Detect which cell encompasses the target text, then output its (X, Y) center coordinate. 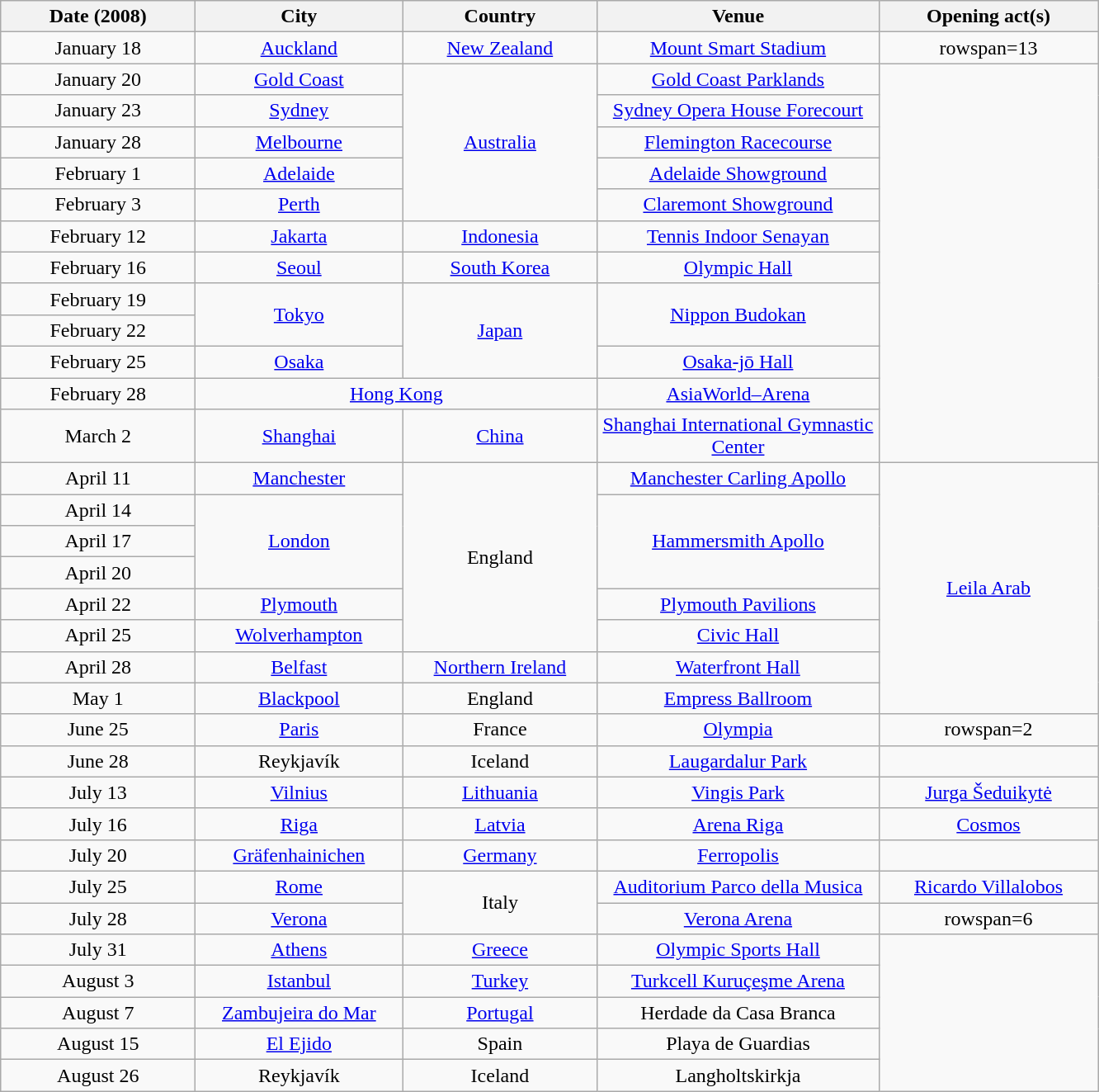
Gold Coast (299, 79)
February 19 (98, 299)
Northern Ireland (500, 667)
January 20 (98, 79)
Ferropolis (738, 855)
July 31 (98, 950)
Manchester (299, 479)
rowspan=6 (988, 919)
Verona Arena (738, 919)
Athens (299, 950)
Country (500, 17)
Ricardo Villalobos (988, 886)
Shanghai (299, 436)
Adelaide Showground (738, 173)
August 7 (98, 1013)
April 17 (98, 541)
Empress Ballroom (738, 698)
Hammersmith Apollo (738, 541)
May 1 (98, 698)
Zambujeira do Mar (299, 1013)
Tennis Indoor Senayan (738, 236)
Mount Smart Stadium (738, 48)
Istanbul (299, 981)
City (299, 17)
July 13 (98, 792)
Plymouth Pavilions (738, 604)
Plymouth (299, 604)
Australia (500, 142)
January 23 (98, 111)
El Ejido (299, 1044)
rowspan=2 (988, 730)
Arena Riga (738, 824)
February 1 (98, 173)
August 26 (98, 1075)
Manchester Carling Apollo (738, 479)
Claremont Showground (738, 205)
April 14 (98, 510)
Perth (299, 205)
Cosmos (988, 824)
Flemington Racecourse (738, 142)
Leila Arab (988, 589)
Gräfenhainichen (299, 855)
Seoul (299, 267)
Olympic Sports Hall (738, 950)
Venue (738, 17)
April 28 (98, 667)
Hong Kong (396, 394)
Auditorium Parco della Musica (738, 886)
February 12 (98, 236)
Tokyo (299, 314)
Turkcell Kuruçeşme Arena (738, 981)
February 3 (98, 205)
Olympic Hall (738, 267)
Indonesia (500, 236)
March 2 (98, 436)
New Zealand (500, 48)
Portugal (500, 1013)
Date (2008) (98, 17)
August 15 (98, 1044)
Greece (500, 950)
January 18 (98, 48)
April 22 (98, 604)
Nippon Budokan (738, 314)
Opening act(s) (988, 17)
Vingis Park (738, 792)
Olympia (738, 730)
Sydney Opera House Forecourt (738, 111)
Blackpool (299, 698)
South Korea (500, 267)
April 25 (98, 636)
Verona (299, 919)
February 22 (98, 330)
April 20 (98, 573)
June 28 (98, 761)
Melbourne (299, 142)
Vilnius (299, 792)
Osaka (299, 362)
Osaka-jō Hall (738, 362)
Jakarta (299, 236)
Spain (500, 1044)
June 25 (98, 730)
Adelaide (299, 173)
April 11 (98, 479)
Lithuania (500, 792)
Rome (299, 886)
July 25 (98, 886)
Waterfront Hall (738, 667)
Riga (299, 824)
July 28 (98, 919)
Belfast (299, 667)
July 16 (98, 824)
August 3 (98, 981)
Laugardalur Park (738, 761)
Latvia (500, 824)
January 28 (98, 142)
Turkey (500, 981)
Civic Hall (738, 636)
Gold Coast Parklands (738, 79)
Langholtskirkja (738, 1075)
France (500, 730)
Japan (500, 330)
February 25 (98, 362)
China (500, 436)
London (299, 541)
AsiaWorld–Arena (738, 394)
Playa de Guardias (738, 1044)
February 28 (98, 394)
Auckland (299, 48)
Sydney (299, 111)
Wolverhampton (299, 636)
February 16 (98, 267)
Shanghai International Gymnastic Center (738, 436)
Italy (500, 902)
Herdade da Casa Branca (738, 1013)
Germany (500, 855)
Paris (299, 730)
Jurga Šeduikytė (988, 792)
July 20 (98, 855)
rowspan=13 (988, 48)
